Locate the cell with the specified text and output its (X, Y) center coordinate. 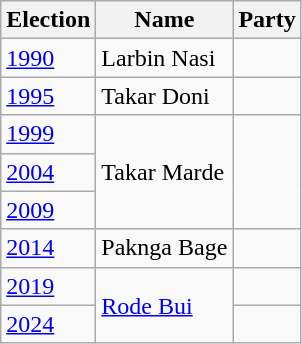
2014 (48, 248)
1995 (48, 96)
1990 (48, 58)
Party (267, 20)
Name (164, 20)
1999 (48, 134)
Rode Bui (164, 305)
2009 (48, 210)
Election (48, 20)
2024 (48, 324)
Paknga Bage (164, 248)
2019 (48, 286)
Larbin Nasi (164, 58)
Takar Marde (164, 172)
2004 (48, 172)
Takar Doni (164, 96)
